Locate the cell with the specified text and output its [x, y] center coordinate. 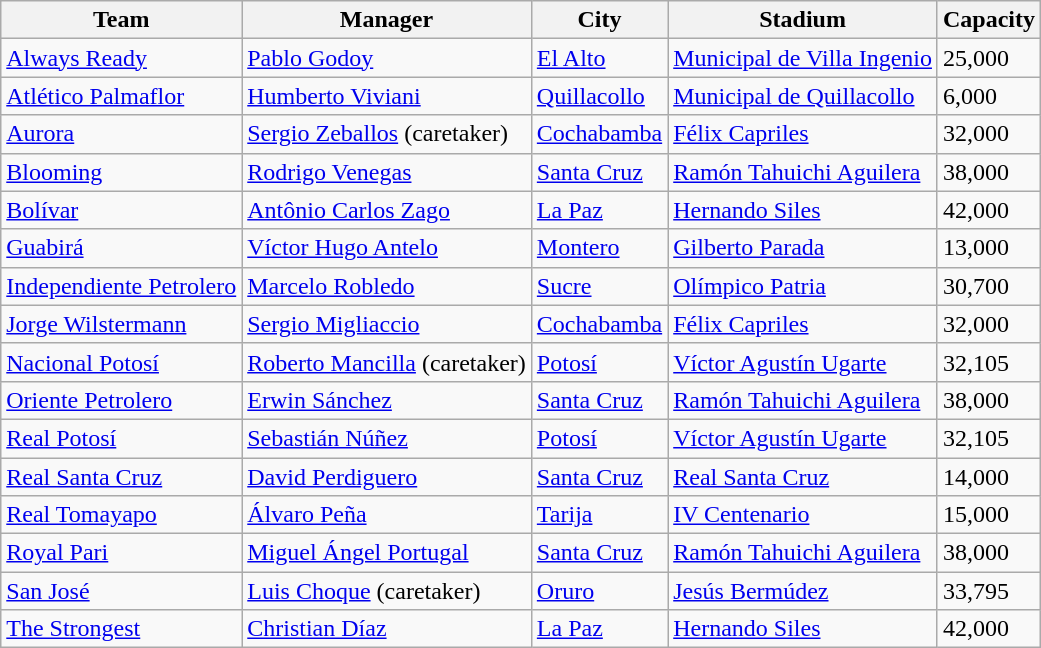
15,000 [988, 515]
Always Ready [122, 58]
Álvaro Peña [387, 515]
Jesús Bermúdez [803, 591]
Roberto Mancilla (caretaker) [387, 362]
25,000 [988, 58]
San José [122, 591]
Manager [387, 20]
Humberto Viviani [387, 96]
Nacional Potosí [122, 362]
IV Centenario [803, 515]
Luis Choque (caretaker) [387, 591]
The Strongest [122, 629]
Antônio Carlos Zago [387, 210]
Guabirá [122, 248]
Independiente Petrolero [122, 286]
Sucre [599, 286]
City [599, 20]
Sebastián Núñez [387, 438]
Rodrigo Venegas [387, 172]
Pablo Godoy [387, 58]
Capacity [988, 20]
Bolívar [122, 210]
Atlético Palmaflor [122, 96]
Gilberto Parada [803, 248]
Real Tomayapo [122, 515]
6,000 [988, 96]
Real Potosí [122, 438]
14,000 [988, 477]
El Alto [599, 58]
Tarija [599, 515]
Montero [599, 248]
Christian Díaz [387, 629]
Team [122, 20]
Quillacollo [599, 96]
Miguel Ángel Portugal [387, 553]
Víctor Hugo Antelo [387, 248]
Aurora [122, 134]
Municipal de Quillacollo [803, 96]
Oruro [599, 591]
Stadium [803, 20]
David Perdiguero [387, 477]
Jorge Wilstermann [122, 324]
Sergio Migliaccio [387, 324]
13,000 [988, 248]
Blooming [122, 172]
Sergio Zeballos (caretaker) [387, 134]
Oriente Petrolero [122, 400]
Erwin Sánchez [387, 400]
Olímpico Patria [803, 286]
Royal Pari [122, 553]
33,795 [988, 591]
30,700 [988, 286]
Municipal de Villa Ingenio [803, 58]
Marcelo Robledo [387, 286]
